From the cell containing the given text, extract its center point as [x, y] coordinate. 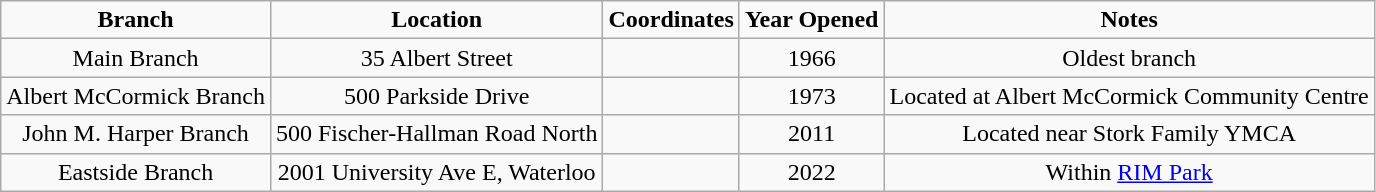
Year Opened [812, 20]
Within RIM Park [1129, 172]
Notes [1129, 20]
1966 [812, 58]
Located at Albert McCormick Community Centre [1129, 96]
Located near Stork Family YMCA [1129, 134]
Location [436, 20]
Main Branch [136, 58]
Coordinates [671, 20]
2001 University Ave E, Waterloo [436, 172]
35 Albert Street [436, 58]
Branch [136, 20]
Oldest branch [1129, 58]
2011 [812, 134]
1973 [812, 96]
500 Fischer-Hallman Road North [436, 134]
Eastside Branch [136, 172]
John M. Harper Branch [136, 134]
Albert McCormick Branch [136, 96]
2022 [812, 172]
500 Parkside Drive [436, 96]
